Pinpoint the cell where the given text exists, returning its (X, Y) midpoint coordinate. 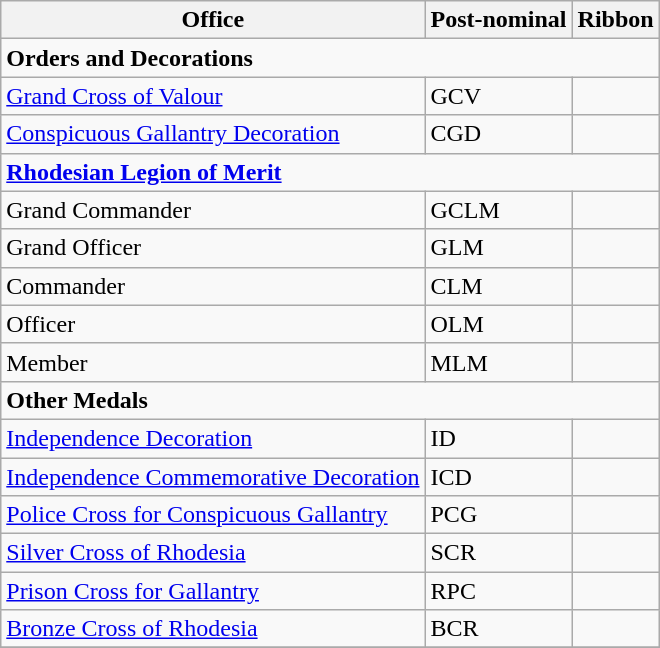
RPC (498, 591)
Grand Commander (213, 210)
ICD (498, 477)
Ribbon (616, 20)
PCG (498, 515)
Police Cross for Conspicuous Gallantry (213, 515)
GCLM (498, 210)
GLM (498, 248)
Conspicuous Gallantry Decoration (213, 134)
BCR (498, 629)
ID (498, 438)
Member (213, 362)
Grand Cross of Valour (213, 96)
Independence Commemorative Decoration (213, 477)
Other Medals (330, 400)
MLM (498, 362)
Office (213, 20)
OLM (498, 324)
Rhodesian Legion of Merit (330, 172)
Silver Cross of Rhodesia (213, 553)
CGD (498, 134)
Grand Officer (213, 248)
Post-nominal (498, 20)
Officer (213, 324)
GCV (498, 96)
CLM (498, 286)
Prison Cross for Gallantry (213, 591)
Commander (213, 286)
Orders and Decorations (330, 58)
Independence Decoration (213, 438)
SCR (498, 553)
Bronze Cross of Rhodesia (213, 629)
